For the text-containing cell, return its midpoint in (x, y) coordinate format. 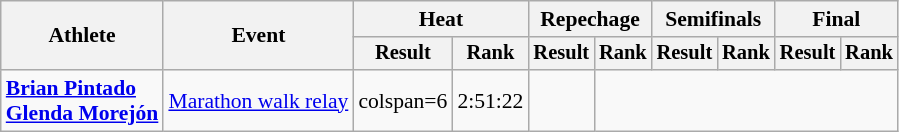
colspan=6 (402, 100)
Repechage (590, 19)
Marathon walk relay (258, 100)
Semifinals (714, 19)
Event (258, 36)
Heat (440, 19)
Athlete (82, 36)
2:51:22 (490, 100)
Brian Pintado Glenda Morejón (82, 100)
Final (836, 19)
